Output the (X, Y) coordinate of the center of the cell containing the given text.  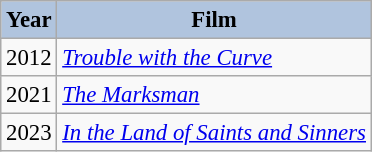
Trouble with the Curve (214, 58)
In the Land of Saints and Sinners (214, 133)
2021 (29, 95)
2023 (29, 133)
The Marksman (214, 95)
2012 (29, 58)
Year (29, 20)
Film (214, 20)
